Return the [X, Y] coordinate for the center point of the cell that contains the specified text.  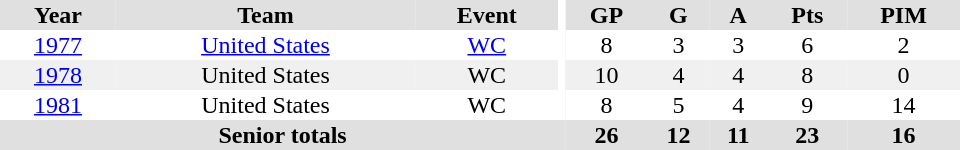
5 [678, 105]
6 [807, 45]
1978 [58, 75]
PIM [904, 15]
12 [678, 135]
Pts [807, 15]
0 [904, 75]
1981 [58, 105]
9 [807, 105]
Event [486, 15]
14 [904, 105]
Senior totals [282, 135]
GP [606, 15]
16 [904, 135]
G [678, 15]
2 [904, 45]
11 [738, 135]
A [738, 15]
1977 [58, 45]
26 [606, 135]
Year [58, 15]
Team [266, 15]
10 [606, 75]
23 [807, 135]
